Output the [x, y] coordinate of the center of the cell containing the given text.  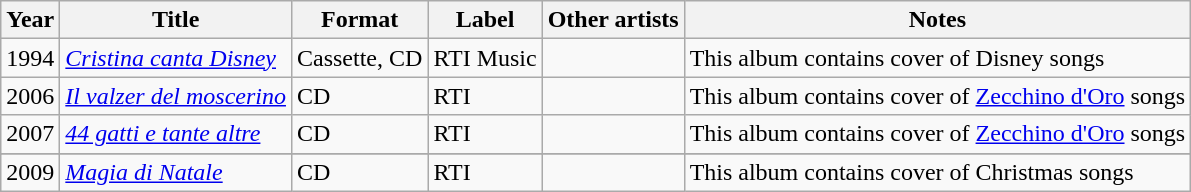
Cassette, CD [359, 58]
2006 [30, 96]
2009 [30, 172]
Year [30, 20]
Magia di Natale [176, 172]
Format [359, 20]
Notes [938, 20]
Other artists [613, 20]
Label [485, 20]
Il valzer del moscerino [176, 96]
This album contains cover of Christmas songs [938, 172]
44 gatti e tante altre [176, 134]
2007 [30, 134]
RTI Music [485, 58]
Cristina canta Disney [176, 58]
This album contains cover of Disney songs [938, 58]
Title [176, 20]
1994 [30, 58]
